For the text-containing cell, return its midpoint in (X, Y) coordinate format. 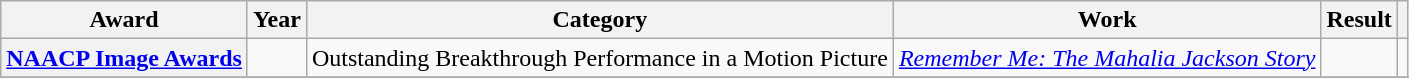
Outstanding Breakthrough Performance in a Motion Picture (600, 58)
NAACP Image Awards (124, 58)
Year (276, 20)
Category (600, 20)
Remember Me: The Mahalia Jackson Story (1107, 58)
Result (1359, 20)
Work (1107, 20)
Award (124, 20)
